Pinpoint the cell where the given text exists, returning its [X, Y] midpoint coordinate. 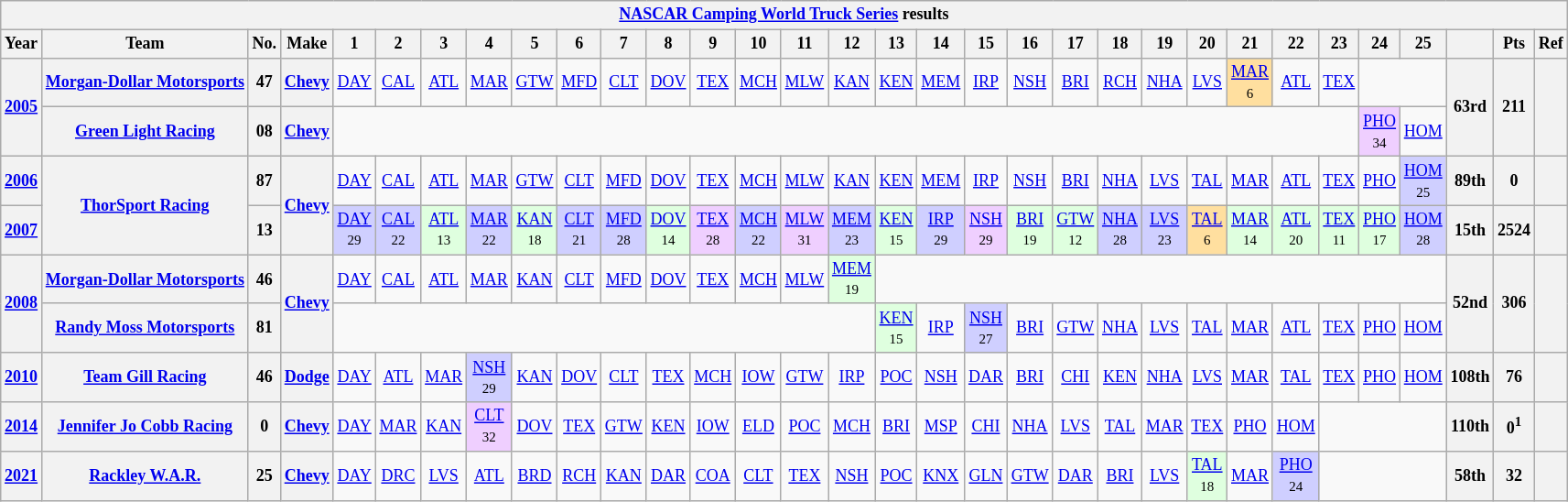
MFD28 [624, 230]
HOM25 [1422, 180]
NSH27 [987, 328]
No. [264, 44]
16 [1030, 44]
Rackley W.A.R. [145, 475]
08 [264, 132]
211 [1514, 106]
TEX28 [713, 230]
110th [1470, 427]
DRC [398, 475]
17 [1076, 44]
2 [398, 44]
LVS23 [1164, 230]
BRD [535, 475]
DAY29 [354, 230]
81 [264, 328]
63rd [1470, 106]
20 [1207, 44]
CLT21 [579, 230]
TAL18 [1207, 475]
ELD [759, 427]
HOM28 [1422, 230]
3 [444, 44]
TEX11 [1339, 230]
32 [1514, 475]
6 [579, 44]
MSP [941, 427]
2005 [22, 106]
Team Gill Racing [145, 377]
MLW31 [804, 230]
ThorSport Racing [145, 205]
Jennifer Jo Cobb Racing [145, 427]
76 [1514, 377]
Pts [1514, 44]
KAN18 [535, 230]
ATL20 [1296, 230]
58th [1470, 475]
10 [759, 44]
CAL22 [398, 230]
87 [264, 180]
MEM23 [852, 230]
8 [668, 44]
NHA28 [1120, 230]
14 [941, 44]
PHO34 [1380, 132]
MAR22 [489, 230]
PHO24 [1296, 475]
COA [713, 475]
KNX [941, 475]
Ref [1551, 44]
BRI19 [1030, 230]
Make [307, 44]
MCH22 [759, 230]
2008 [22, 304]
1 [354, 44]
9 [713, 44]
2006 [22, 180]
2007 [22, 230]
7 [624, 44]
19 [1164, 44]
4 [489, 44]
21 [1250, 44]
ATL13 [444, 230]
23 [1339, 44]
MEM19 [852, 279]
PHO17 [1380, 230]
47 [264, 82]
2014 [22, 427]
Year [22, 44]
2021 [22, 475]
IRP29 [941, 230]
CLT32 [489, 427]
108th [1470, 377]
52nd [1470, 304]
TAL6 [1207, 230]
Dodge [307, 377]
89th [1470, 180]
GTW12 [1076, 230]
11 [804, 44]
5 [535, 44]
24 [1380, 44]
Randy Moss Motorsports [145, 328]
306 [1514, 304]
15th [1470, 230]
15 [987, 44]
2010 [22, 377]
DOV14 [668, 230]
MAR6 [1250, 82]
12 [852, 44]
GLN [987, 475]
01 [1514, 427]
MAR14 [1250, 230]
18 [1120, 44]
22 [1296, 44]
NASCAR Camping World Truck Series results [784, 15]
Team [145, 44]
Green Light Racing [145, 132]
2524 [1514, 230]
